Find where the given text appears and provide that cell's center as [X, Y] coordinate. 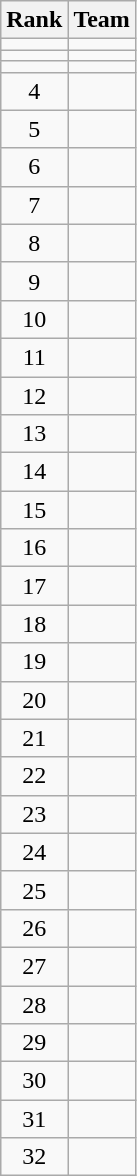
23 [34, 814]
14 [34, 472]
5 [34, 129]
18 [34, 624]
26 [34, 928]
13 [34, 434]
29 [34, 1043]
32 [34, 1157]
7 [34, 205]
6 [34, 167]
Team [102, 20]
24 [34, 852]
31 [34, 1119]
Rank [34, 20]
30 [34, 1081]
25 [34, 890]
22 [34, 776]
16 [34, 548]
12 [34, 395]
27 [34, 966]
28 [34, 1005]
8 [34, 243]
17 [34, 586]
11 [34, 357]
4 [34, 91]
9 [34, 281]
20 [34, 700]
10 [34, 319]
21 [34, 738]
19 [34, 662]
15 [34, 510]
